Determine the (x, y) coordinate at the center of the cell enclosing the given text.  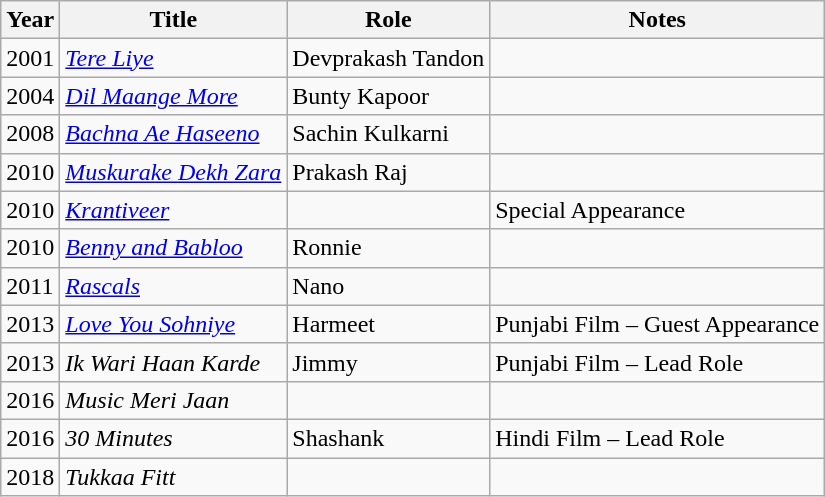
Shashank (388, 438)
Hindi Film – Lead Role (658, 438)
Tere Liye (174, 58)
Bunty Kapoor (388, 96)
Love You Sohniye (174, 324)
2004 (30, 96)
2001 (30, 58)
Bachna Ae Haseeno (174, 134)
Ik Wari Haan Karde (174, 362)
Sachin Kulkarni (388, 134)
Notes (658, 20)
Nano (388, 286)
Dil Maange More (174, 96)
Ronnie (388, 248)
30 Minutes (174, 438)
Harmeet (388, 324)
Prakash Raj (388, 172)
Special Appearance (658, 210)
Music Meri Jaan (174, 400)
Jimmy (388, 362)
Title (174, 20)
Role (388, 20)
Rascals (174, 286)
Tukkaa Fitt (174, 477)
Muskurake Dekh Zara (174, 172)
Punjabi Film – Lead Role (658, 362)
2008 (30, 134)
Year (30, 20)
Devprakash Tandon (388, 58)
Krantiveer (174, 210)
2018 (30, 477)
Punjabi Film – Guest Appearance (658, 324)
2011 (30, 286)
Benny and Babloo (174, 248)
